Locate the cell with the specified text and output its (x, y) center coordinate. 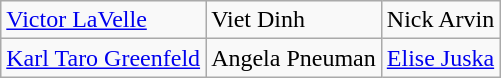
Angela Pneuman (294, 58)
Elise Juska (440, 58)
Nick Arvin (440, 20)
Karl Taro Greenfeld (104, 58)
Victor LaVelle (104, 20)
Viet Dinh (294, 20)
